Output the (X, Y) coordinate of the center of the cell containing the given text.  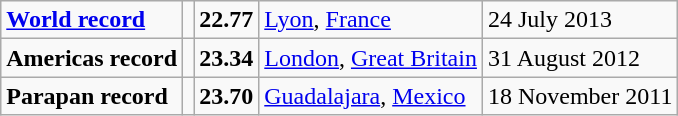
Lyon, France (371, 20)
Americas record (92, 58)
23.70 (226, 96)
London, Great Britain (371, 58)
World record (92, 20)
Parapan record (92, 96)
18 November 2011 (580, 96)
31 August 2012 (580, 58)
23.34 (226, 58)
22.77 (226, 20)
Guadalajara, Mexico (371, 96)
24 July 2013 (580, 20)
